Return [X, Y] of the center of cell containing provided text 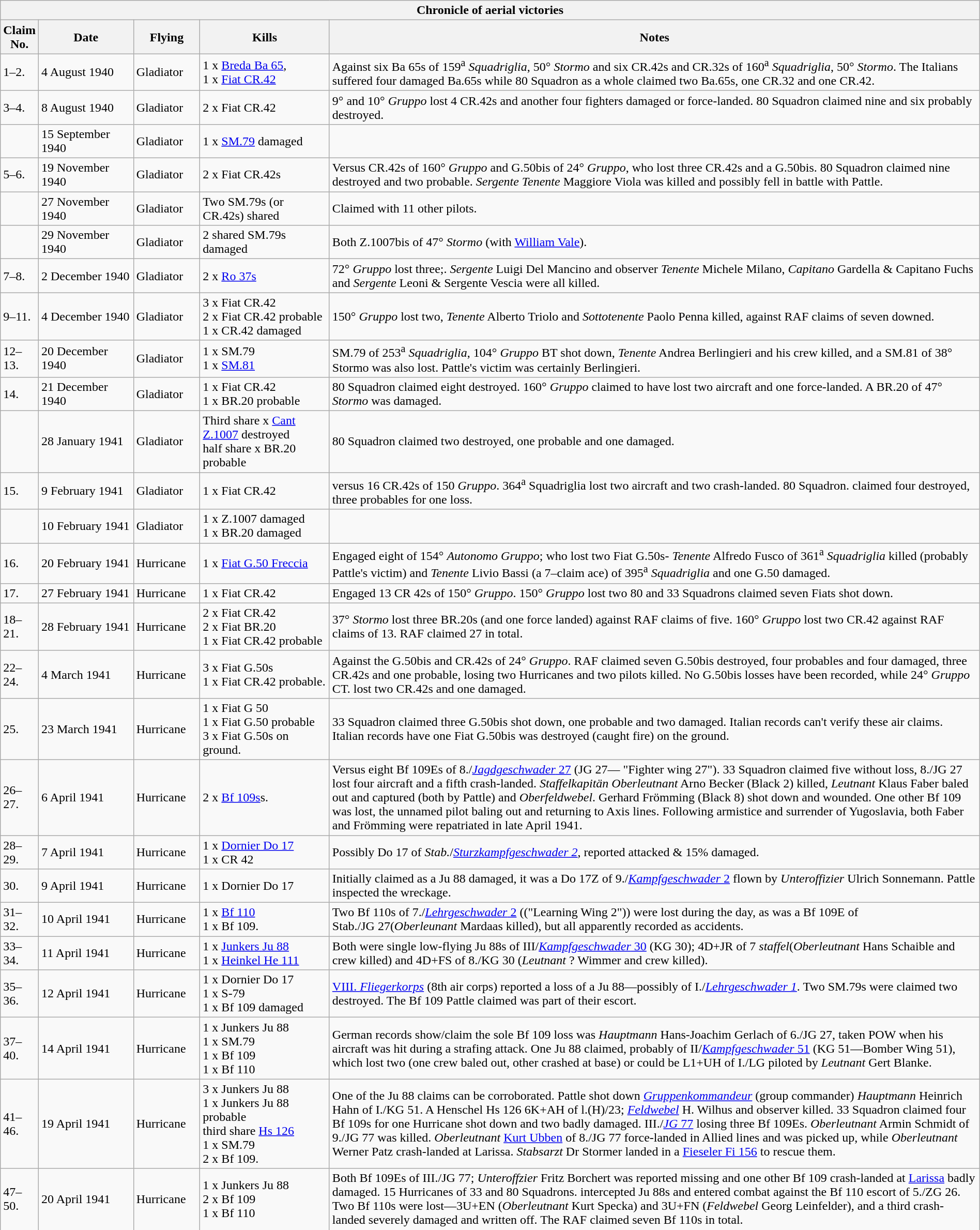
29 November 1940 [86, 242]
1 x Junkers Ju 881 x SM.791 x Bf 1091 x Bf 110 [265, 1049]
1 x Dornier Do 171 x S-791 x Bf 109 damaged [265, 994]
7 April 1941 [86, 852]
Engaged 13 CR 42s of 150° Gruppo. 150° Gruppo lost two 80 and 33 Squadrons claimed seven Fiats shot down. [654, 593]
Claimed with 11 other pilots. [654, 209]
9–11. [20, 316]
80 Squadron claimed two destroyed, one probable and one damaged. [654, 442]
28 February 1941 [86, 627]
Possibly Do 17 of Stab./Sturzkampfgeschwader 2, reported attacked & 15% damaged. [654, 852]
2 December 1940 [86, 276]
26–27. [20, 797]
Third share x Cant Z.1007 destroyedhalf share x BR.20 probable [265, 442]
15. [20, 491]
27 November 1940 [86, 209]
12–13. [20, 359]
Initially claimed as a Ju 88 damaged, it was a Do 17Z of 9./Kampfgeschwader 2 flown by Unteroffizier Ulrich Sonnemann. Pattle inspected the wreckage. [654, 886]
3–4. [20, 108]
17. [20, 593]
7–8. [20, 276]
21 December 1940 [86, 394]
31–32. [20, 919]
8 August 1940 [86, 108]
1 x Fiat CR.421 x BR.20 probable [265, 394]
150° Gruppo lost two, Tenente Alberto Triolo and Sottotenente Paolo Penna killed, against RAF claims of seven downed. [654, 316]
1–2. [20, 72]
Chronicle of aerial victories [490, 10]
11 April 1941 [86, 953]
14. [20, 394]
9 April 1941 [86, 886]
Claim No. [20, 37]
16. [20, 563]
1 x Dornier Do 171 x CR 42 [265, 852]
80 Squadron claimed eight destroyed. 160° Gruppo claimed to have lost two aircraft and one force-landed. A BR.20 of 47° Stormo was damaged. [654, 394]
1 x SM.791 x SM.81 [265, 359]
1 x Dornier Do 17 [265, 886]
1 x Breda Ba 65,1 x Fiat CR.42 [265, 72]
28–29. [20, 852]
14 April 1941 [86, 1049]
22–24. [20, 674]
3 x Fiat G.50s1 x Fiat CR.42 probable. [265, 674]
12 April 1941 [86, 994]
5–6. [20, 175]
30. [20, 886]
1 x Junkers Ju 881 x Heinkel He 111 [265, 953]
10 April 1941 [86, 919]
1 x Fiat G.50 Freccia [265, 563]
Both Z.1007bis of 47° Stormo (with William Vale). [654, 242]
19 November 1940 [86, 175]
27 February 1941 [86, 593]
25. [20, 729]
10 February 1941 [86, 526]
3 x Junkers Ju 881 x Junkers Ju 88 probablethird share Hs 1261 x SM.792 x Bf 109. [265, 1124]
4 March 1941 [86, 674]
2 x Ro 37s [265, 276]
1 x Junkers Ju 882 x Bf 1091 x Bf 110 [265, 1199]
9 February 1941 [86, 491]
28 January 1941 [86, 442]
23 March 1941 [86, 729]
35–36. [20, 994]
47–50. [20, 1199]
2 shared SM.79s damaged [265, 242]
6 April 1941 [86, 797]
2 x Fiat CR.422 x Fiat BR.201 x Fiat CR.42 probable [265, 627]
4 December 1940 [86, 316]
1 x Bf 1101 x Bf 109. [265, 919]
Date [86, 37]
2 x Fiat CR.42 [265, 108]
2 x Fiat CR.42s [265, 175]
Two SM.79s (or CR.42s) shared [265, 209]
1 x Fiat G 501 x Fiat G.50 probable3 x Fiat G.50s on ground. [265, 729]
20 April 1941 [86, 1199]
41–46. [20, 1124]
Flying [166, 37]
15 September 1940 [86, 141]
19 April 1941 [86, 1124]
2 x Bf 109ss. [265, 797]
3 x Fiat CR.422 x Fiat CR.42 probable1 x CR.42 damaged [265, 316]
33–34. [20, 953]
20 February 1941 [86, 563]
18–21. [20, 627]
20 December 1940 [86, 359]
4 August 1940 [86, 72]
Notes [654, 37]
37–40. [20, 1049]
1 x Z.1007 damaged1 x BR.20 damaged [265, 526]
9° and 10° Gruppo lost 4 CR.42s and another four fighters damaged or force-landed. 80 Squadron claimed nine and six probably destroyed. [654, 108]
1 x SM.79 damaged [265, 141]
Kills [265, 37]
